Identify which cell holds the provided text, then report its (x, y) central coordinate. 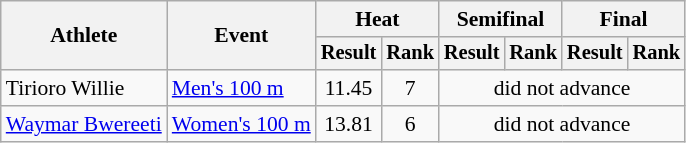
Waymar Bwereeti (84, 124)
7 (410, 88)
Men's 100 m (242, 88)
Athlete (84, 36)
Tirioro Willie (84, 88)
Women's 100 m (242, 124)
13.81 (349, 124)
Heat (378, 19)
6 (410, 124)
Event (242, 36)
Final (624, 19)
11.45 (349, 88)
Semifinal (500, 19)
